Return [x, y] of the center of cell containing provided text 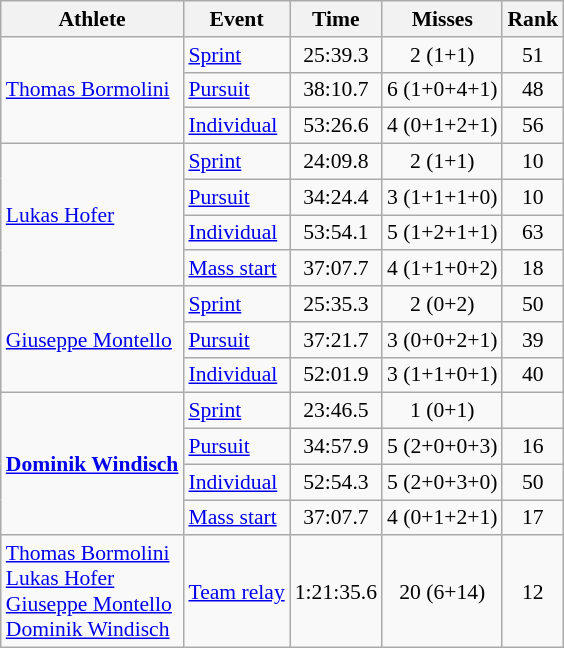
Time [336, 19]
2 (0+2) [442, 304]
Dominik Windisch [92, 464]
Event [236, 19]
23:46.5 [336, 411]
3 (0+0+2+1) [442, 340]
56 [532, 126]
38:10.7 [336, 90]
52:01.9 [336, 375]
6 (1+0+4+1) [442, 90]
5 (1+2+1+1) [442, 233]
3 (1+1+0+1) [442, 375]
16 [532, 447]
40 [532, 375]
53:26.6 [336, 126]
Athlete [92, 19]
1:21:35.6 [336, 592]
Thomas Bormolini [92, 90]
1 (0+1) [442, 411]
25:39.3 [336, 55]
48 [532, 90]
Thomas BormoliniLukas HoferGiuseppe MontelloDominik Windisch [92, 592]
5 (2+0+0+3) [442, 447]
20 (6+14) [442, 592]
51 [532, 55]
Lukas Hofer [92, 215]
3 (1+1+1+0) [442, 197]
17 [532, 518]
Team relay [236, 592]
18 [532, 269]
Giuseppe Montello [92, 340]
25:35.3 [336, 304]
4 (1+1+0+2) [442, 269]
39 [532, 340]
37:21.7 [336, 340]
34:24.4 [336, 197]
5 (2+0+3+0) [442, 482]
Rank [532, 19]
52:54.3 [336, 482]
24:09.8 [336, 162]
63 [532, 233]
Misses [442, 19]
34:57.9 [336, 447]
53:54.1 [336, 233]
12 [532, 592]
